Determine the (x, y) coordinate at the center of the cell enclosing the given text.  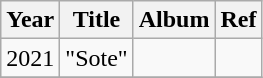
Ref (238, 20)
2021 (30, 58)
Title (96, 20)
Year (30, 20)
"Sote" (96, 58)
Album (174, 20)
